Search for the cell housing the specified text and yield its (X, Y) center coordinate. 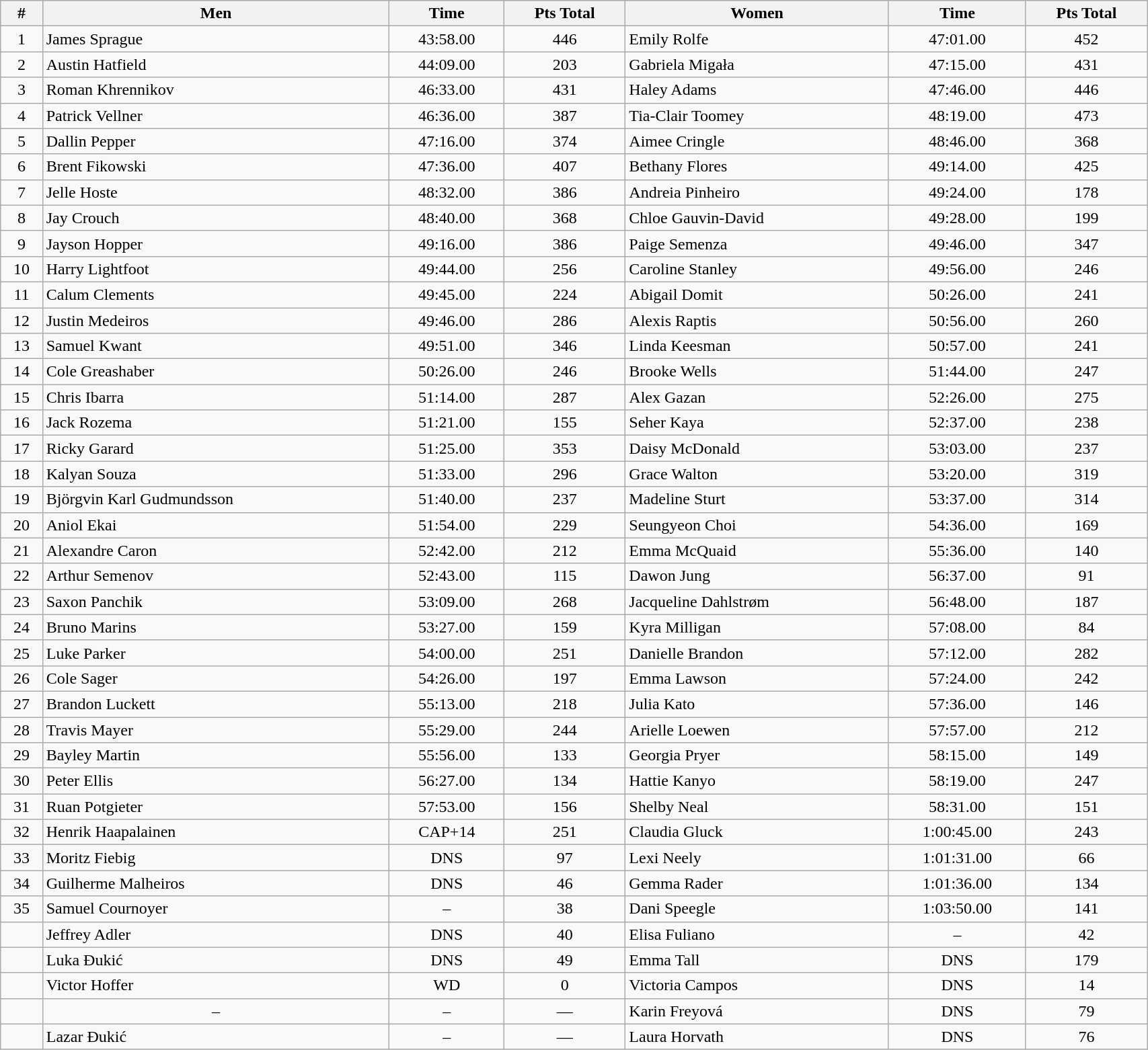
Dani Speegle (757, 909)
12 (22, 321)
57:36.00 (957, 704)
Madeline Sturt (757, 499)
49:51.00 (447, 346)
Arielle Loewen (757, 729)
Ricky Garard (216, 448)
8 (22, 218)
49:56.00 (957, 269)
169 (1086, 525)
Samuel Cournoyer (216, 909)
31 (22, 807)
58:31.00 (957, 807)
51:25.00 (447, 448)
Julia Kato (757, 704)
51:21.00 (447, 423)
Cole Sager (216, 678)
56:27.00 (447, 781)
53:37.00 (957, 499)
146 (1086, 704)
49:24.00 (957, 192)
Cole Greashaber (216, 372)
25 (22, 653)
Jack Rozema (216, 423)
Victoria Campos (757, 985)
54:26.00 (447, 678)
Lexi Neely (757, 858)
2 (22, 65)
22 (22, 576)
Calum Clements (216, 294)
374 (565, 141)
238 (1086, 423)
296 (565, 474)
Aniol Ekai (216, 525)
Bruno Marins (216, 627)
Daisy McDonald (757, 448)
15 (22, 397)
34 (22, 883)
21 (22, 551)
58:15.00 (957, 756)
66 (1086, 858)
1:01:31.00 (957, 858)
49 (565, 960)
13 (22, 346)
57:57.00 (957, 729)
199 (1086, 218)
5 (22, 141)
243 (1086, 832)
275 (1086, 397)
35 (22, 909)
Aimee Cringle (757, 141)
16 (22, 423)
Arthur Semenov (216, 576)
49:16.00 (447, 243)
56:48.00 (957, 602)
4 (22, 116)
46:36.00 (447, 116)
40 (565, 934)
33 (22, 858)
97 (565, 858)
52:37.00 (957, 423)
WD (447, 985)
Jelle Hoste (216, 192)
Chloe Gauvin-David (757, 218)
54:00.00 (447, 653)
Emma Tall (757, 960)
50:57.00 (957, 346)
17 (22, 448)
Alexandre Caron (216, 551)
115 (565, 576)
314 (1086, 499)
Women (757, 13)
42 (1086, 934)
Gabriela Migała (757, 65)
353 (565, 448)
Guilherme Malheiros (216, 883)
Saxon Panchik (216, 602)
Brooke Wells (757, 372)
Seher Kaya (757, 423)
Jeffrey Adler (216, 934)
52:42.00 (447, 551)
Karin Freyová (757, 1011)
55:13.00 (447, 704)
Jay Crouch (216, 218)
286 (565, 321)
Men (216, 13)
149 (1086, 756)
Seungyeon Choi (757, 525)
Bayley Martin (216, 756)
Caroline Stanley (757, 269)
30 (22, 781)
Claudia Gluck (757, 832)
53:09.00 (447, 602)
Laura Horvath (757, 1037)
# (22, 13)
1:03:50.00 (957, 909)
229 (565, 525)
47:15.00 (957, 65)
48:19.00 (957, 116)
Henrik Haapalainen (216, 832)
23 (22, 602)
44:09.00 (447, 65)
51:40.00 (447, 499)
7 (22, 192)
51:44.00 (957, 372)
224 (565, 294)
140 (1086, 551)
Alexis Raptis (757, 321)
Georgia Pryer (757, 756)
47:01.00 (957, 39)
452 (1086, 39)
57:24.00 (957, 678)
55:36.00 (957, 551)
55:56.00 (447, 756)
179 (1086, 960)
57:08.00 (957, 627)
47:36.00 (447, 167)
57:53.00 (447, 807)
49:44.00 (447, 269)
Kyra Milligan (757, 627)
Emily Rolfe (757, 39)
Moritz Fiebig (216, 858)
Samuel Kwant (216, 346)
Dallin Pepper (216, 141)
287 (565, 397)
141 (1086, 909)
407 (565, 167)
1:01:36.00 (957, 883)
260 (1086, 321)
347 (1086, 243)
18 (22, 474)
Patrick Vellner (216, 116)
29 (22, 756)
Elisa Fuliano (757, 934)
Harry Lightfoot (216, 269)
91 (1086, 576)
53:27.00 (447, 627)
49:14.00 (957, 167)
43:58.00 (447, 39)
53:03.00 (957, 448)
52:26.00 (957, 397)
Austin Hatfield (216, 65)
1:00:45.00 (957, 832)
10 (22, 269)
319 (1086, 474)
Bethany Flores (757, 167)
Grace Walton (757, 474)
Chris Ibarra (216, 397)
Björgvin Karl Gudmundsson (216, 499)
Dawon Jung (757, 576)
282 (1086, 653)
48:40.00 (447, 218)
0 (565, 985)
Emma McQuaid (757, 551)
56:37.00 (957, 576)
Brandon Luckett (216, 704)
48:32.00 (447, 192)
Shelby Neal (757, 807)
53:20.00 (957, 474)
242 (1086, 678)
58:19.00 (957, 781)
50:56.00 (957, 321)
Victor Hoffer (216, 985)
Haley Adams (757, 90)
3 (22, 90)
Hattie Kanyo (757, 781)
49:28.00 (957, 218)
46 (565, 883)
Tia-Clair Toomey (757, 116)
11 (22, 294)
48:46.00 (957, 141)
84 (1086, 627)
Lazar Đukić (216, 1037)
Gemma Rader (757, 883)
6 (22, 167)
178 (1086, 192)
159 (565, 627)
Abigail Domit (757, 294)
268 (565, 602)
Jayson Hopper (216, 243)
51:14.00 (447, 397)
79 (1086, 1011)
27 (22, 704)
Roman Khrennikov (216, 90)
James Sprague (216, 39)
Justin Medeiros (216, 321)
187 (1086, 602)
Luke Parker (216, 653)
244 (565, 729)
57:12.00 (957, 653)
CAP+14 (447, 832)
49:45.00 (447, 294)
9 (22, 243)
51:54.00 (447, 525)
Travis Mayer (216, 729)
155 (565, 423)
346 (565, 346)
24 (22, 627)
55:29.00 (447, 729)
47:16.00 (447, 141)
Linda Keesman (757, 346)
26 (22, 678)
28 (22, 729)
47:46.00 (957, 90)
256 (565, 269)
151 (1086, 807)
Peter Ellis (216, 781)
Danielle Brandon (757, 653)
76 (1086, 1037)
51:33.00 (447, 474)
387 (565, 116)
20 (22, 525)
1 (22, 39)
Andreia Pinheiro (757, 192)
197 (565, 678)
46:33.00 (447, 90)
156 (565, 807)
32 (22, 832)
Luka Đukić (216, 960)
Ruan Potgieter (216, 807)
425 (1086, 167)
Kalyan Souza (216, 474)
203 (565, 65)
218 (565, 704)
133 (565, 756)
Alex Gazan (757, 397)
Emma Lawson (757, 678)
Brent Fikowski (216, 167)
Jacqueline Dahlstrøm (757, 602)
52:43.00 (447, 576)
54:36.00 (957, 525)
19 (22, 499)
38 (565, 909)
473 (1086, 116)
Paige Semenza (757, 243)
